Locate the cell with the specified text and output its [x, y] center coordinate. 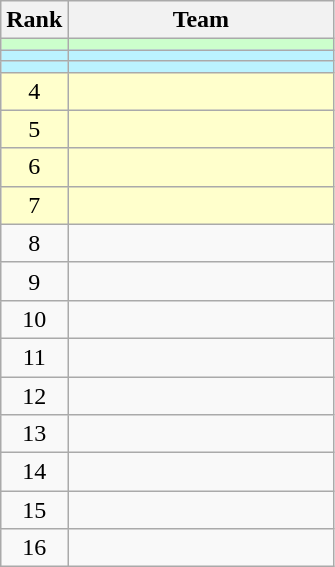
5 [34, 129]
12 [34, 395]
11 [34, 357]
6 [34, 167]
13 [34, 434]
Team [201, 20]
7 [34, 205]
14 [34, 472]
Rank [34, 20]
9 [34, 281]
10 [34, 319]
8 [34, 243]
15 [34, 510]
16 [34, 548]
4 [34, 91]
